Return the [X, Y] coordinate for the center point of the cell that contains the specified text.  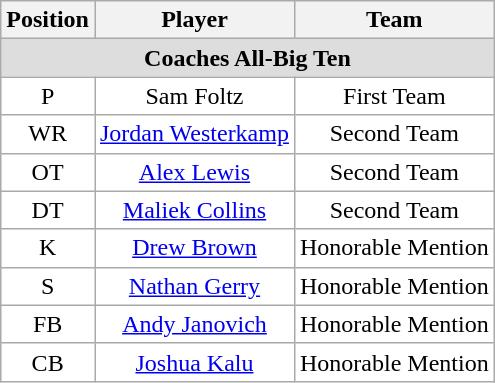
FB [48, 324]
Jordan Westerkamp [194, 134]
Sam Foltz [194, 96]
K [48, 248]
Drew Brown [194, 248]
First Team [394, 96]
WR [48, 134]
CB [48, 362]
Team [394, 20]
Position [48, 20]
Joshua Kalu [194, 362]
Nathan Gerry [194, 286]
S [48, 286]
OT [48, 172]
Player [194, 20]
Andy Janovich [194, 324]
DT [48, 210]
Coaches All-Big Ten [248, 58]
Maliek Collins [194, 210]
Alex Lewis [194, 172]
P [48, 96]
